Return (x, y) of the center of cell containing provided text 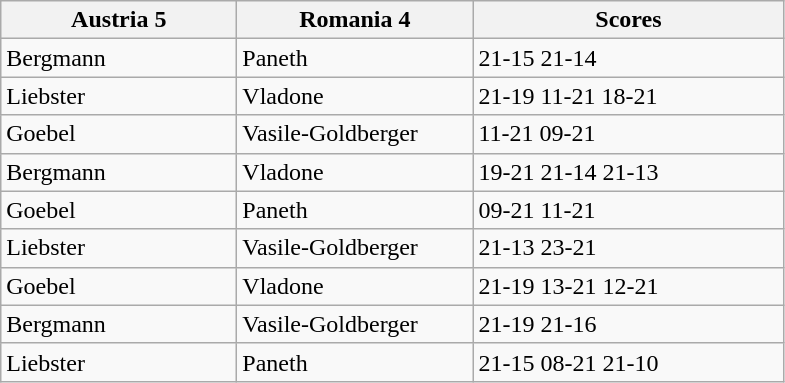
21-15 08-21 21-10 (628, 362)
21-15 21-14 (628, 58)
19-21 21-14 21-13 (628, 172)
Romania 4 (355, 20)
21-13 23-21 (628, 248)
Scores (628, 20)
21-19 21-16 (628, 324)
21-19 11-21 18-21 (628, 96)
09-21 11-21 (628, 210)
Austria 5 (119, 20)
21-19 13-21 12-21 (628, 286)
11-21 09-21 (628, 134)
